From the cell containing the given text, extract its center point as [x, y] coordinate. 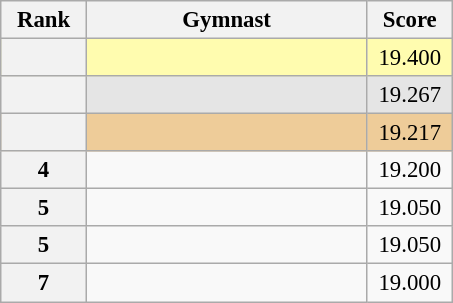
19.267 [410, 95]
19.200 [410, 170]
4 [44, 170]
19.400 [410, 58]
Score [410, 20]
19.000 [410, 283]
19.217 [410, 133]
Rank [44, 20]
7 [44, 283]
Gymnast [226, 20]
